Find where the given text appears and provide that cell's center as [X, Y] coordinate. 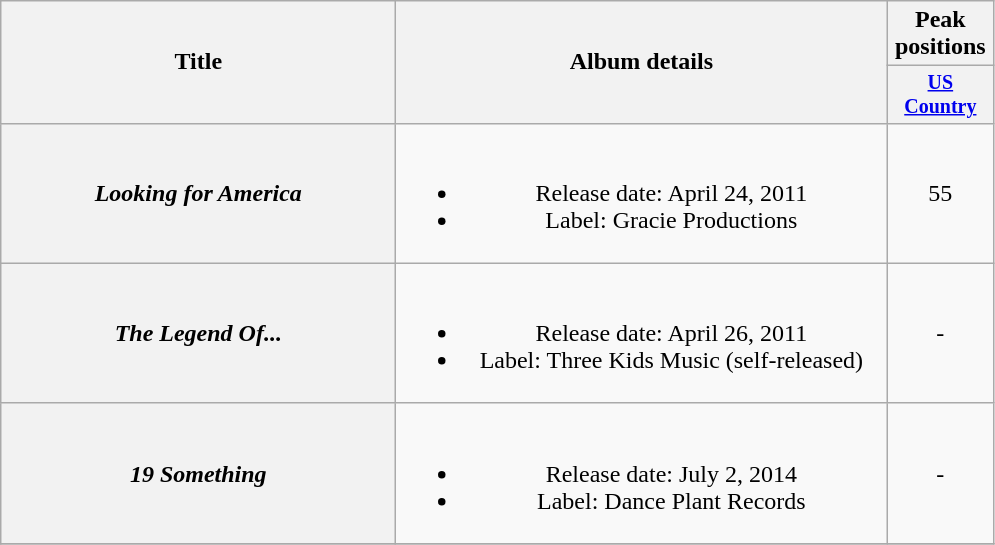
Release date: April 24, 2011Label: Gracie Productions [642, 193]
Looking for America [198, 193]
US Country [940, 94]
55 [940, 193]
The Legend Of... [198, 333]
Peak positions [940, 34]
Album details [642, 62]
Release date: July 2, 2014Label: Dance Plant Records [642, 473]
Release date: April 26, 2011Label: Three Kids Music (self-released) [642, 333]
Title [198, 62]
19 Something [198, 473]
